Determine the (x, y) coordinate at the center of the cell enclosing the given text.  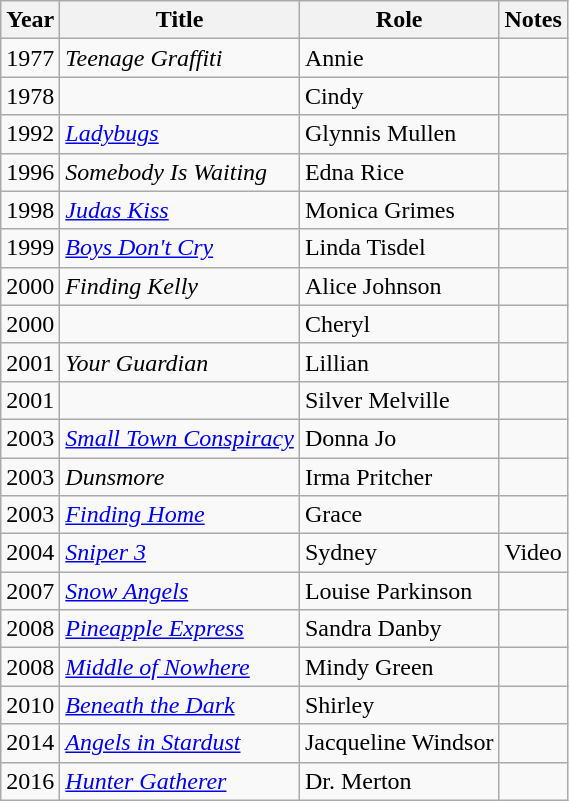
Annie (399, 58)
1992 (30, 134)
Grace (399, 515)
Donna Jo (399, 438)
Sandra Danby (399, 629)
Notes (533, 20)
Finding Home (180, 515)
Finding Kelly (180, 286)
1999 (30, 248)
Snow Angels (180, 591)
Irma Pritcher (399, 477)
Edna Rice (399, 172)
Jacqueline Windsor (399, 743)
Shirley (399, 705)
Sydney (399, 553)
1977 (30, 58)
Dunsmore (180, 477)
Middle of Nowhere (180, 667)
Judas Kiss (180, 210)
Louise Parkinson (399, 591)
2010 (30, 705)
Mindy Green (399, 667)
Role (399, 20)
Boys Don't Cry (180, 248)
Ladybugs (180, 134)
Small Town Conspiracy (180, 438)
Silver Melville (399, 400)
Hunter Gatherer (180, 781)
1998 (30, 210)
Somebody Is Waiting (180, 172)
2007 (30, 591)
Linda Tisdel (399, 248)
Year (30, 20)
Teenage Graffiti (180, 58)
Sniper 3 (180, 553)
Alice Johnson (399, 286)
2004 (30, 553)
Angels in Stardust (180, 743)
Monica Grimes (399, 210)
1978 (30, 96)
Cheryl (399, 324)
2014 (30, 743)
Dr. Merton (399, 781)
Title (180, 20)
1996 (30, 172)
Video (533, 553)
Pineapple Express (180, 629)
Your Guardian (180, 362)
Glynnis Mullen (399, 134)
Beneath the Dark (180, 705)
2016 (30, 781)
Lillian (399, 362)
Cindy (399, 96)
